For the text-containing cell, return its midpoint in (x, y) coordinate format. 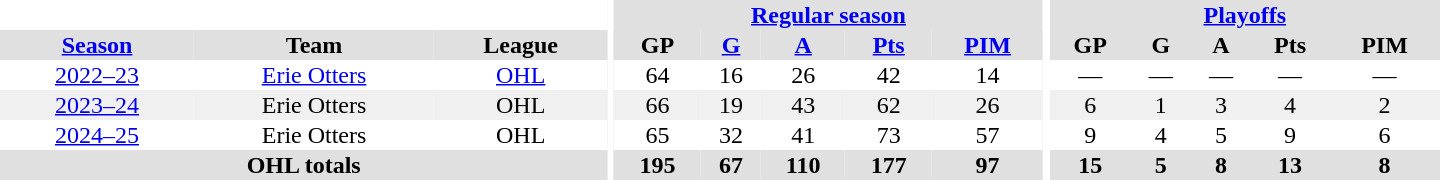
Regular season (828, 15)
1 (1161, 105)
177 (888, 165)
14 (988, 75)
3 (1221, 105)
67 (731, 165)
43 (803, 105)
97 (988, 165)
19 (731, 105)
Playoffs (1245, 15)
2024–25 (97, 135)
Season (97, 45)
66 (658, 105)
16 (731, 75)
2022–23 (97, 75)
OHL totals (304, 165)
2 (1384, 105)
15 (1090, 165)
57 (988, 135)
64 (658, 75)
13 (1290, 165)
41 (803, 135)
110 (803, 165)
65 (658, 135)
Team (314, 45)
62 (888, 105)
2023–24 (97, 105)
League (520, 45)
42 (888, 75)
195 (658, 165)
32 (731, 135)
73 (888, 135)
